Search for the cell housing the specified text and yield its [x, y] center coordinate. 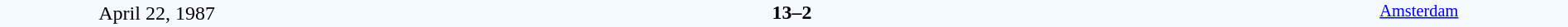
Amsterdam [1419, 13]
April 22, 1987 [157, 13]
13–2 [791, 12]
